For the text-containing cell, return its midpoint in [x, y] coordinate format. 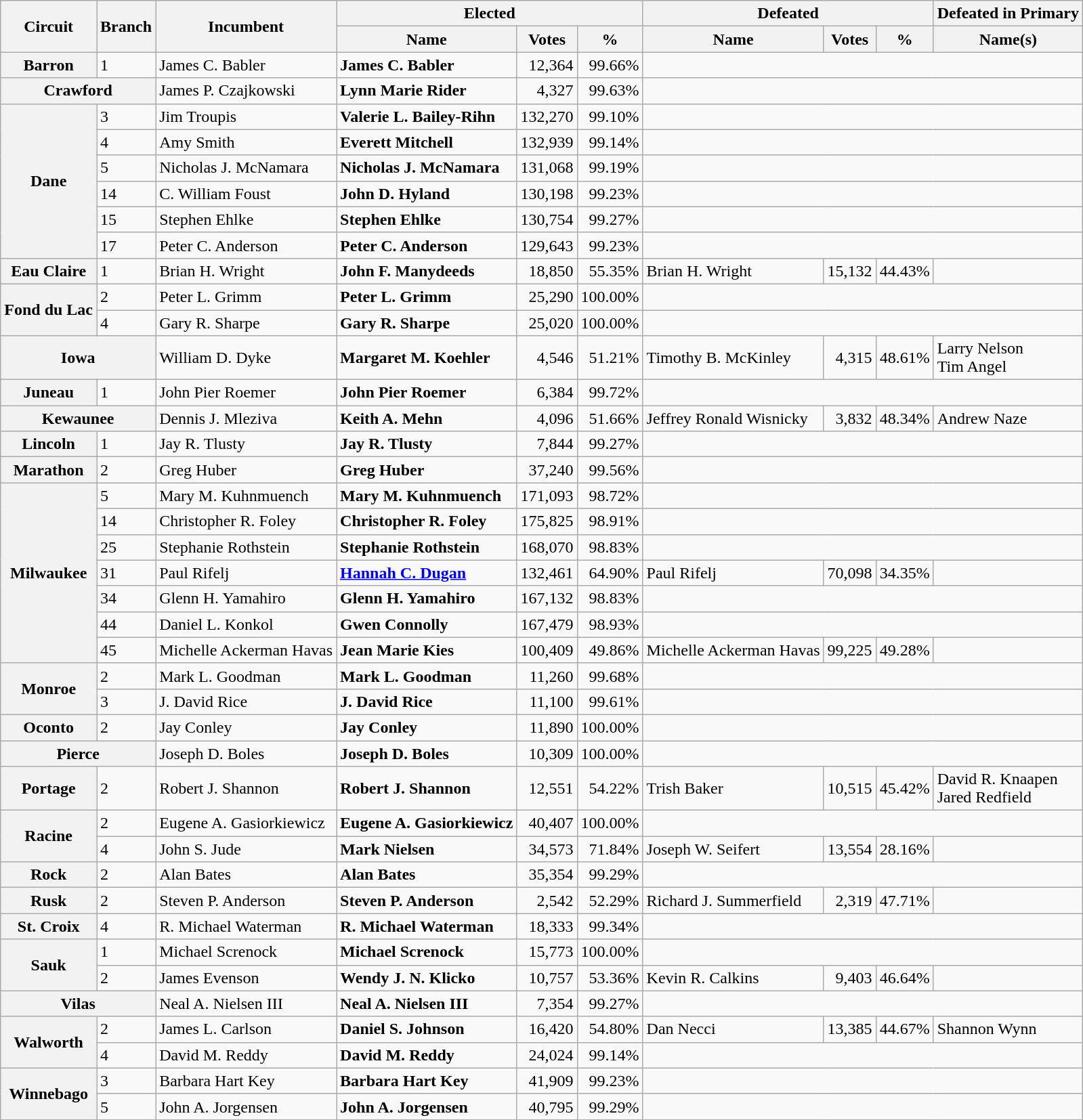
11,100 [547, 702]
24,024 [547, 1055]
Pierce [79, 754]
10,757 [547, 978]
Name(s) [1008, 39]
132,270 [547, 116]
98.91% [610, 521]
64.90% [610, 573]
11,260 [547, 676]
Jim Troupis [247, 116]
13,554 [849, 849]
99,225 [849, 650]
34,573 [547, 849]
3,832 [849, 418]
18,850 [547, 271]
Fond du Lac [49, 309]
54.22% [610, 788]
99.10% [610, 116]
Walworth [49, 1042]
Racine [49, 836]
99.63% [610, 91]
Andrew Naze [1008, 418]
167,132 [547, 599]
48.34% [905, 418]
98.93% [610, 624]
Marathon [49, 470]
4,327 [547, 91]
Amy Smith [247, 142]
Joseph W. Seifert [733, 849]
99.34% [610, 926]
Keith A. Mehn [427, 418]
25,020 [547, 323]
40,407 [547, 823]
Winnebago [49, 1094]
4,315 [849, 358]
Wendy J. N. Klicko [427, 978]
28.16% [905, 849]
47.71% [905, 901]
171,093 [547, 496]
Defeated [788, 14]
Larry NelsonTim Angel [1008, 358]
Incumbent [247, 26]
Milwaukee [49, 573]
167,479 [547, 624]
Oconto [49, 727]
99.72% [610, 393]
17 [126, 245]
132,461 [547, 573]
Richard J. Summerfield [733, 901]
100,409 [547, 650]
4,096 [547, 418]
7,844 [547, 444]
Juneau [49, 393]
Iowa [79, 358]
12,551 [547, 788]
Margaret M. Koehler [427, 358]
Everett Mitchell [427, 142]
2,542 [547, 901]
37,240 [547, 470]
48.61% [905, 358]
Rusk [49, 901]
15,773 [547, 952]
18,333 [547, 926]
Crawford [79, 91]
34 [126, 599]
2,319 [849, 901]
44 [126, 624]
Dennis J. Mleziva [247, 418]
44.43% [905, 271]
Lynn Marie Rider [427, 91]
99.68% [610, 676]
Mark Nielsen [427, 849]
11,890 [547, 727]
12,364 [547, 65]
49.28% [905, 650]
James L. Carlson [247, 1029]
Shannon Wynn [1008, 1029]
Gwen Connolly [427, 624]
C. William Foust [247, 194]
Jeffrey Ronald Wisnicky [733, 418]
Branch [126, 26]
130,754 [547, 219]
10,515 [849, 788]
9,403 [849, 978]
10,309 [547, 754]
55.35% [610, 271]
Daniel L. Konkol [247, 624]
51.66% [610, 418]
Timothy B. McKinley [733, 358]
99.61% [610, 702]
Vilas [79, 1004]
John F. Manydeeds [427, 271]
45 [126, 650]
99.19% [610, 168]
13,385 [849, 1029]
7,354 [547, 1004]
175,825 [547, 521]
David R. Knaapen Jared Redfield [1008, 788]
4,546 [547, 358]
130,198 [547, 194]
34.35% [905, 573]
Sauk [49, 965]
35,354 [547, 875]
45.42% [905, 788]
44.67% [905, 1029]
129,643 [547, 245]
Monroe [49, 689]
6,384 [547, 393]
Dan Necci [733, 1029]
51.21% [610, 358]
131,068 [547, 168]
40,795 [547, 1106]
53.36% [610, 978]
Defeated in Primary [1008, 14]
Kewaunee [79, 418]
Elected [490, 14]
William D. Dyke [247, 358]
41,909 [547, 1081]
15 [126, 219]
52.29% [610, 901]
31 [126, 573]
Rock [49, 875]
132,939 [547, 142]
Circuit [49, 26]
Daniel S. Johnson [427, 1029]
15,132 [849, 271]
Kevin R. Calkins [733, 978]
John D. Hyland [427, 194]
Barron [49, 65]
Jean Marie Kies [427, 650]
25,290 [547, 297]
46.64% [905, 978]
98.72% [610, 496]
Dane [49, 181]
99.56% [610, 470]
Lincoln [49, 444]
Valerie L. Bailey-Rihn [427, 116]
49.86% [610, 650]
54.80% [610, 1029]
James P. Czajkowski [247, 91]
Eau Claire [49, 271]
99.66% [610, 65]
St. Croix [49, 926]
71.84% [610, 849]
John S. Jude [247, 849]
Trish Baker [733, 788]
168,070 [547, 547]
James Evenson [247, 978]
70,098 [849, 573]
Portage [49, 788]
25 [126, 547]
Hannah C. Dugan [427, 573]
16,420 [547, 1029]
